Detect which cell encompasses the target text, then output its [X, Y] center coordinate. 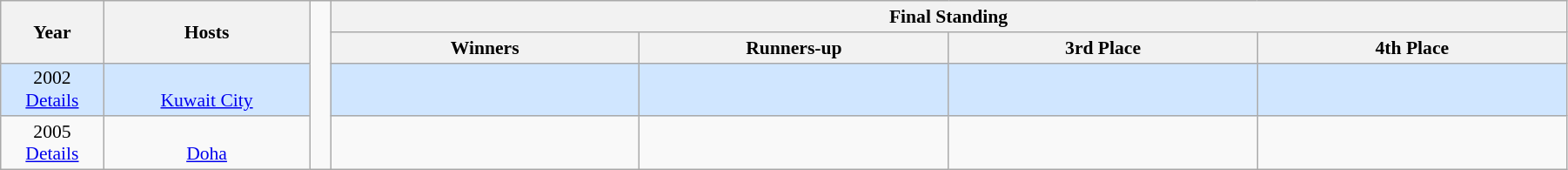
4th Place [1411, 48]
Hosts [207, 31]
3rd Place [1103, 48]
Kuwait City [207, 89]
2005Details [52, 143]
Final Standing [948, 17]
2002Details [52, 89]
Winners [486, 48]
Year [52, 31]
Doha [207, 143]
Runners-up [794, 48]
